Find where the given text appears and provide that cell's center as [X, Y] coordinate. 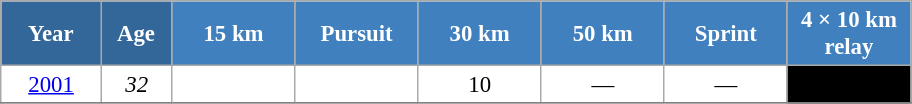
Sprint [726, 34]
15 km [234, 34]
4 × 10 km relay [848, 34]
10 [480, 85]
32 [136, 85]
Age [136, 34]
Pursuit [356, 34]
2001 [52, 85]
30 km [480, 34]
50 km [602, 34]
Year [52, 34]
